For the text-containing cell, return its midpoint in (X, Y) coordinate format. 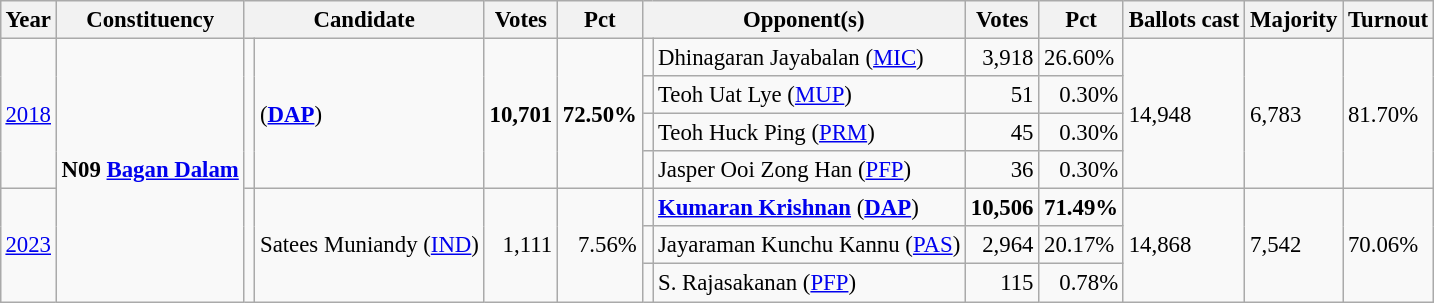
Constituency (150, 20)
7,542 (1294, 246)
Candidate (364, 20)
Kumaran Krishnan (DAP) (810, 208)
14,948 (1184, 113)
71.49% (1082, 208)
1,111 (520, 246)
14,868 (1184, 246)
(DAP) (370, 113)
Jayaraman Kunchu Kannu (PAS) (810, 245)
Jasper Ooi Zong Han (PFP) (810, 170)
Satees Muniandy (IND) (370, 246)
70.06% (1388, 246)
0.78% (1082, 283)
115 (1002, 283)
Opponent(s) (804, 20)
7.56% (600, 246)
Year (28, 20)
36 (1002, 170)
S. Rajasakanan (PFP) (810, 283)
Dhinagaran Jayabalan (MIC) (810, 57)
51 (1002, 95)
72.50% (600, 113)
20.17% (1082, 245)
2,964 (1002, 245)
Ballots cast (1184, 20)
Majority (1294, 20)
3,918 (1002, 57)
26.60% (1082, 57)
81.70% (1388, 113)
Teoh Uat Lye (MUP) (810, 95)
2023 (28, 246)
10,506 (1002, 208)
N09 Bagan Dalam (150, 170)
Teoh Huck Ping (PRM) (810, 133)
6,783 (1294, 113)
2018 (28, 113)
45 (1002, 133)
10,701 (520, 113)
Turnout (1388, 20)
